Scan for the cell matching the given text and deliver its (X, Y) coordinate at center. 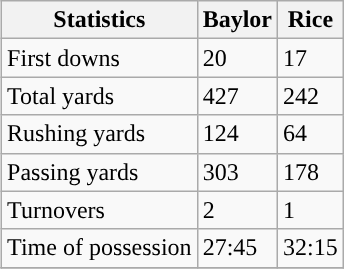
Passing yards (100, 172)
2 (237, 210)
1 (311, 210)
Statistics (100, 20)
First downs (100, 58)
64 (311, 134)
20 (237, 58)
32:15 (311, 248)
Baylor (237, 20)
427 (237, 96)
178 (311, 172)
303 (237, 172)
17 (311, 58)
Rushing yards (100, 134)
242 (311, 96)
Rice (311, 20)
27:45 (237, 248)
Turnovers (100, 210)
Time of possession (100, 248)
124 (237, 134)
Total yards (100, 96)
